Extract the [X, Y] coordinate from the center of the cell holding the provided text.  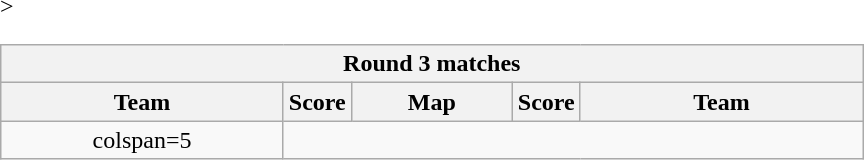
Map [432, 102]
Round 3 matches [432, 64]
colspan=5 [142, 140]
